Locate the cell with the specified text and output its [X, Y] center coordinate. 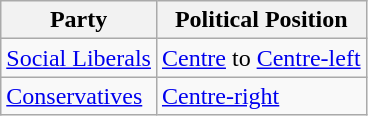
Social Liberals [79, 58]
Party [79, 20]
Political Position [261, 20]
Centre-right [261, 96]
Conservatives [79, 96]
Centre to Centre-left [261, 58]
